For the text-containing cell, return its midpoint in [X, Y] coordinate format. 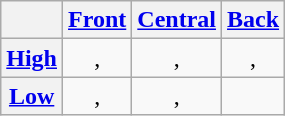
Front [98, 20]
Back [254, 20]
Low [32, 96]
High [32, 58]
Central [177, 20]
